From the cell containing the given text, extract its center point as [X, Y] coordinate. 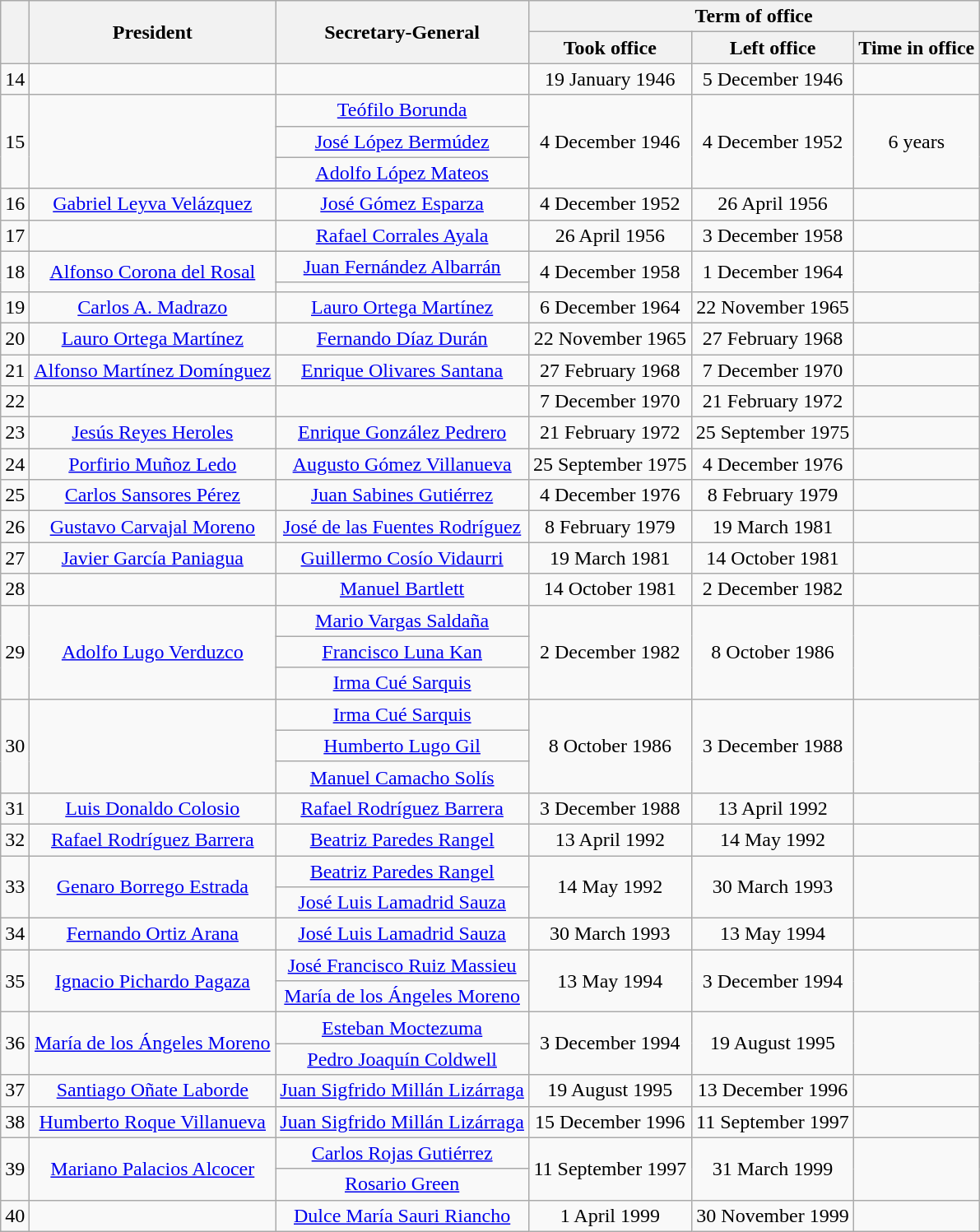
Time in office [917, 48]
18 [15, 272]
20 [15, 338]
Took office [610, 48]
1 April 1999 [610, 1216]
19 January 1946 [610, 79]
6 years [917, 142]
19 [15, 307]
30 [15, 746]
31 [15, 808]
Enrique Olivares Santana [402, 370]
39 [15, 1169]
Left office [773, 48]
Rosario Green [402, 1184]
27 [15, 558]
Juan Fernández Albarrán [402, 267]
Santiago Oñate Laborde [153, 1090]
21 [15, 370]
Alfonso Corona del Rosal [153, 272]
22 [15, 402]
37 [15, 1090]
Carlos Rojas Gutiérrez [402, 1153]
15 December 1996 [610, 1122]
Manuel Bartlett [402, 589]
33 [15, 887]
35 [15, 981]
4 December 1946 [610, 142]
President [153, 32]
26 [15, 527]
Humberto Lugo Gil [402, 746]
3 December 1958 [773, 235]
14 [15, 79]
Term of office [754, 16]
Francisco Luna Kan [402, 652]
1 December 1964 [773, 272]
25 [15, 495]
Carlos Sansores Pérez [153, 495]
13 December 1996 [773, 1090]
Pedro Joaquín Coldwell [402, 1059]
34 [15, 934]
Carlos A. Madrazo [153, 307]
38 [15, 1122]
Manuel Camacho Solís [402, 777]
16 [15, 204]
29 [15, 652]
Luis Donaldo Colosio [153, 808]
José Francisco Ruiz Massieu [402, 965]
Dulce María Sauri Riancho [402, 1216]
Adolfo López Mateos [402, 173]
15 [15, 142]
Teófilo Borunda [402, 110]
Enrique González Pedrero [402, 433]
Fernando Ortiz Arana [153, 934]
Fernando Díaz Durán [402, 338]
Javier García Paniagua [153, 558]
José Gómez Esparza [402, 204]
6 December 1964 [610, 307]
Augusto Gómez Villanueva [402, 464]
4 December 1958 [610, 272]
Jesús Reyes Heroles [153, 433]
24 [15, 464]
28 [15, 589]
Secretary-General [402, 32]
Esteban Moctezuma [402, 1028]
17 [15, 235]
36 [15, 1044]
Porfirio Muñoz Ledo [153, 464]
Genaro Borrego Estrada [153, 887]
Guillermo Cosío Vidaurri [402, 558]
30 November 1999 [773, 1216]
José de las Fuentes Rodríguez [402, 527]
Mariano Palacios Alcocer [153, 1169]
Alfonso Martínez Domínguez [153, 370]
Ignacio Pichardo Pagaza [153, 981]
Humberto Roque Villanueva [153, 1122]
Mario Vargas Saldaña [402, 621]
Rafael Corrales Ayala [402, 235]
40 [15, 1216]
31 March 1999 [773, 1169]
5 December 1946 [773, 79]
Gustavo Carvajal Moreno [153, 527]
Juan Sabines Gutiérrez [402, 495]
Adolfo Lugo Verduzco [153, 652]
José López Bermúdez [402, 142]
23 [15, 433]
Gabriel Leyva Velázquez [153, 204]
32 [15, 839]
